Scan for the cell matching the given text and deliver its [x, y] coordinate at center. 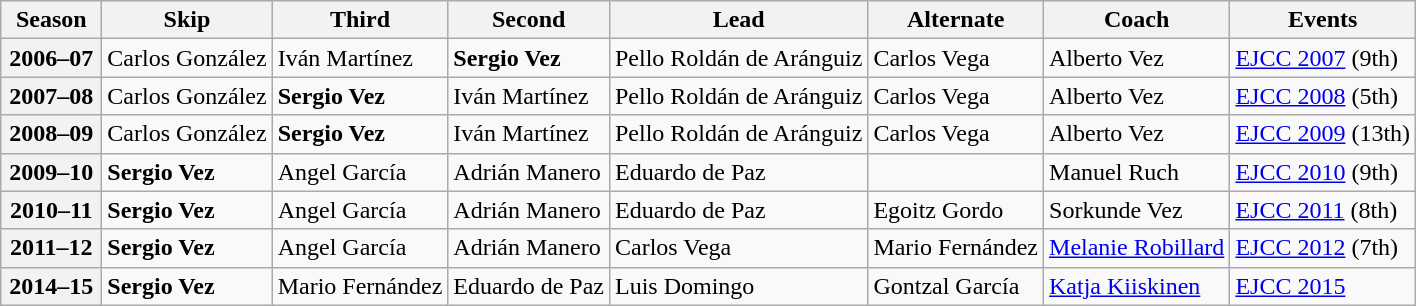
Sorkunde Vez [1137, 210]
Egoitz Gordo [956, 210]
Coach [1137, 20]
EJCC 2012 (7th) [1323, 248]
2010–11 [52, 210]
2011–12 [52, 248]
Melanie Robillard [1137, 248]
Skip [187, 20]
Season [52, 20]
EJCC 2009 (13th) [1323, 134]
EJCC 2015 [1323, 286]
EJCC 2008 (5th) [1323, 96]
Lead [738, 20]
Third [360, 20]
Events [1323, 20]
Luis Domingo [738, 286]
2009–10 [52, 172]
2007–08 [52, 96]
EJCC 2010 (9th) [1323, 172]
2006–07 [52, 58]
Alternate [956, 20]
Katja Kiiskinen [1137, 286]
2008–09 [52, 134]
Gontzal García [956, 286]
Second [529, 20]
Manuel Ruch [1137, 172]
EJCC 2007 (9th) [1323, 58]
2014–15 [52, 286]
EJCC 2011 (8th) [1323, 210]
